Find where the given text appears and provide that cell's center as [X, Y] coordinate. 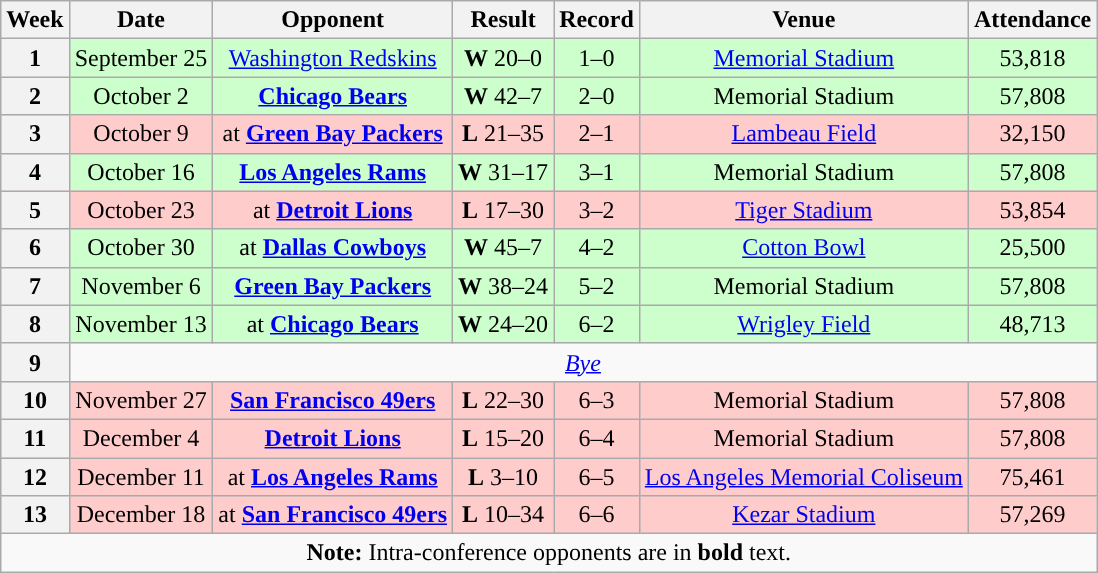
5–2 [597, 286]
Bye [583, 362]
Tiger Stadium [804, 210]
Date [141, 20]
W 42–7 [504, 96]
8 [35, 324]
W 31–17 [504, 172]
11 [35, 438]
L 17–30 [504, 210]
57,269 [1032, 515]
W 20–0 [504, 58]
November 27 [141, 400]
L 21–35 [504, 134]
7 [35, 286]
W 38–24 [504, 286]
Los Angeles Memorial Coliseum [804, 477]
53,818 [1032, 58]
Result [504, 20]
Cotton Bowl [804, 248]
Record [597, 20]
75,461 [1032, 477]
25,500 [1032, 248]
December 11 [141, 477]
Wrigley Field [804, 324]
2–1 [597, 134]
November 13 [141, 324]
Lambeau Field [804, 134]
6–4 [597, 438]
6–6 [597, 515]
October 23 [141, 210]
4–2 [597, 248]
Note: Intra-conference opponents are in bold text. [549, 553]
9 [35, 362]
12 [35, 477]
6–3 [597, 400]
Green Bay Packers [333, 286]
October 30 [141, 248]
December 18 [141, 515]
Attendance [1032, 20]
October 9 [141, 134]
at Los Angeles Rams [333, 477]
3–2 [597, 210]
3 [35, 134]
4 [35, 172]
at Green Bay Packers [333, 134]
Kezar Stadium [804, 515]
10 [35, 400]
2 [35, 96]
November 6 [141, 286]
L 15–20 [504, 438]
W 45–7 [504, 248]
September 25 [141, 58]
53,854 [1032, 210]
1 [35, 58]
W 24–20 [504, 324]
32,150 [1032, 134]
Detroit Lions [333, 438]
L 3–10 [504, 477]
6–2 [597, 324]
2–0 [597, 96]
at Chicago Bears [333, 324]
3–1 [597, 172]
Los Angeles Rams [333, 172]
5 [35, 210]
at San Francisco 49ers [333, 515]
6 [35, 248]
13 [35, 515]
San Francisco 49ers [333, 400]
Week [35, 20]
Venue [804, 20]
at Dallas Cowboys [333, 248]
48,713 [1032, 324]
Washington Redskins [333, 58]
L 10–34 [504, 515]
1–0 [597, 58]
at Detroit Lions [333, 210]
December 4 [141, 438]
6–5 [597, 477]
October 16 [141, 172]
Chicago Bears [333, 96]
L 22–30 [504, 400]
October 2 [141, 96]
Opponent [333, 20]
